Return [X, Y] of the center of cell containing provided text 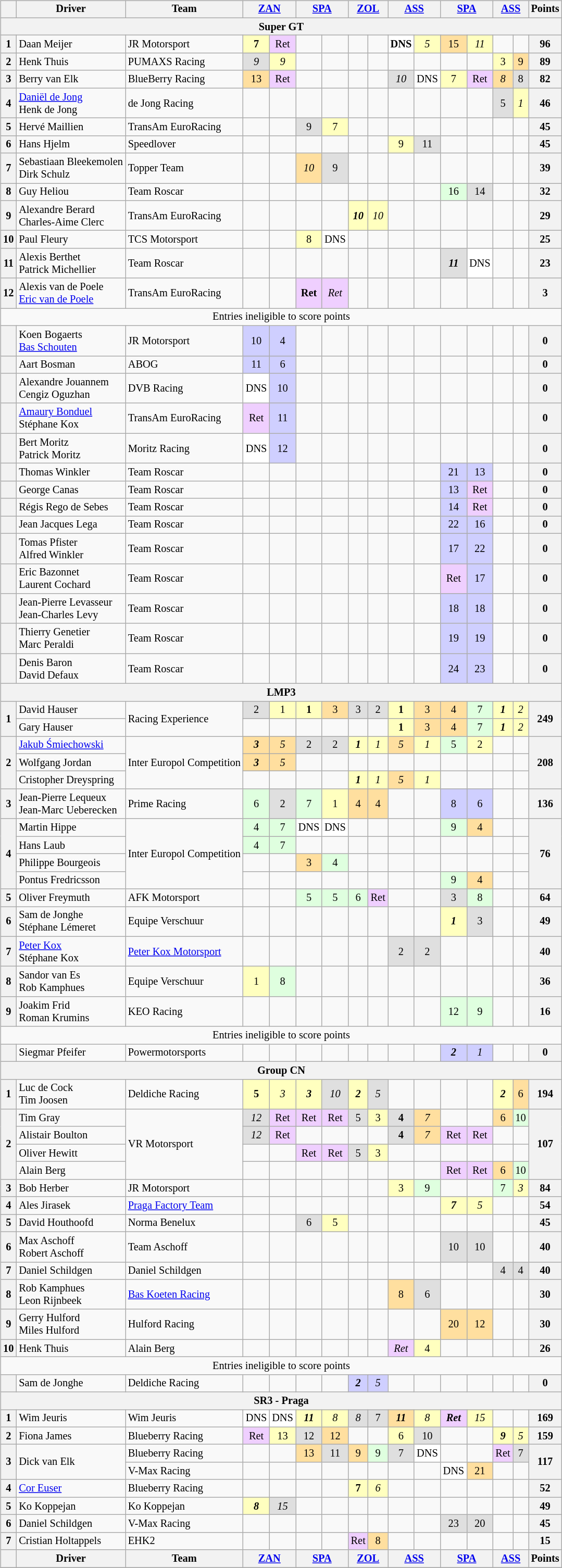
Hans Laub [71, 845]
Max Aschoff Robert Aschoff [71, 1247]
Joakim Frid Roman Krumins [71, 1012]
82 [545, 79]
Alexis van de Poele Eric van de Poele [71, 293]
ABOG [184, 365]
Koen Bogaerts Bas Schouten [71, 341]
76 [545, 854]
Jean-Pierre Levasseur Jean-Charles Levy [71, 609]
Wolfgang Jordan [71, 762]
Jean-Pierre Lequeux Jean-Marc Ueberecken [71, 804]
194 [545, 1094]
32 [545, 192]
Tim Gray [71, 1118]
Powermotorsports [184, 1053]
Fiona James [71, 1436]
Daan Meijer [71, 44]
Berry van Elk [71, 79]
DVB Racing [184, 388]
AFK Motorsport [184, 898]
George Canas [71, 490]
Praga Factory Team [184, 1206]
EHK2 [184, 1541]
Régis Rego de Sebes [71, 507]
Ales Jirasek [71, 1206]
136 [545, 804]
Speedlover [184, 144]
Peter Kox Motorsport [184, 951]
Jean Jacques Lega [71, 525]
Sandor van Es Rob Kamphues [71, 982]
Cristian Holtappels [71, 1541]
Tomas Pfister Alfred Winkler [71, 548]
Hervé Maillien [71, 127]
Dick van Elk [71, 1462]
Cor Euser [71, 1488]
KEO Racing [184, 1012]
Aart Bosman [71, 365]
Siegmar Pfeifer [71, 1053]
Racing Experience [184, 719]
Oliver Hewitt [71, 1153]
Guy Heliou [71, 192]
26 [545, 1348]
Peter Kox Stéphane Kox [71, 951]
Jakub Śmiechowski [71, 745]
169 [545, 1419]
Paul Fleury [71, 240]
Sam de Jonghe Stéphane Lémeret [71, 922]
Amaury Bonduel Stéphane Kox [71, 418]
Hulford Racing [184, 1324]
VR Motorsport [184, 1145]
84 [545, 1188]
Alexis Berthet Patrick Michellier [71, 264]
36 [545, 982]
Moritz Racing [184, 448]
Bert Moritz Patrick Moritz [71, 448]
29 [545, 216]
Martin Hippe [71, 827]
Luc de Cock Tim Joosen [71, 1094]
249 [545, 719]
Thierry Genetier Marc Peraldi [71, 638]
Philippe Bourgeois [71, 863]
25 [545, 240]
Prime Racing [184, 804]
Cristopher Dreyspring [71, 780]
TCS Motorsport [184, 240]
Pontus Fredricsson [71, 880]
PUMAXS Racing [184, 62]
Denis Baron David Defaux [71, 669]
Sebastiaan Bleekemolen Dirk Schulz [71, 168]
96 [545, 44]
Bas Koeten Racing [184, 1295]
107 [545, 1145]
Rob Kamphues Leon Rijnbeek [71, 1295]
LMP3 [281, 693]
Group CN [281, 1070]
Gerry Hulford Miles Hulford [71, 1324]
BlueBerry Racing [184, 79]
Super GT [281, 27]
Team Aschoff [184, 1247]
Eric Bazonnet Laurent Cochard [71, 579]
David Houthoofd [71, 1223]
Thomas Winkler [71, 472]
Alexandre Jouannem Cengiz Oguzhan [71, 388]
Topper Team [184, 168]
Gary Hauser [71, 727]
89 [545, 62]
208 [545, 762]
39 [545, 168]
46 [545, 103]
SR3 - Praga [281, 1401]
Bob Herber [71, 1188]
Sam de Jonghe [71, 1383]
117 [545, 1462]
24 [454, 669]
Alistair Boulton [71, 1135]
de Jong Racing [184, 103]
Hans Hjelm [71, 144]
Norma Benelux [184, 1223]
54 [545, 1206]
Oliver Freymuth [71, 898]
52 [545, 1488]
Alexandre Berard Charles-Aime Clerc [71, 216]
64 [545, 898]
Daniël de Jong Henk de Jong [71, 103]
159 [545, 1436]
David Hauser [71, 710]
